Extract the [x, y] coordinate from the center of the cell holding the provided text.  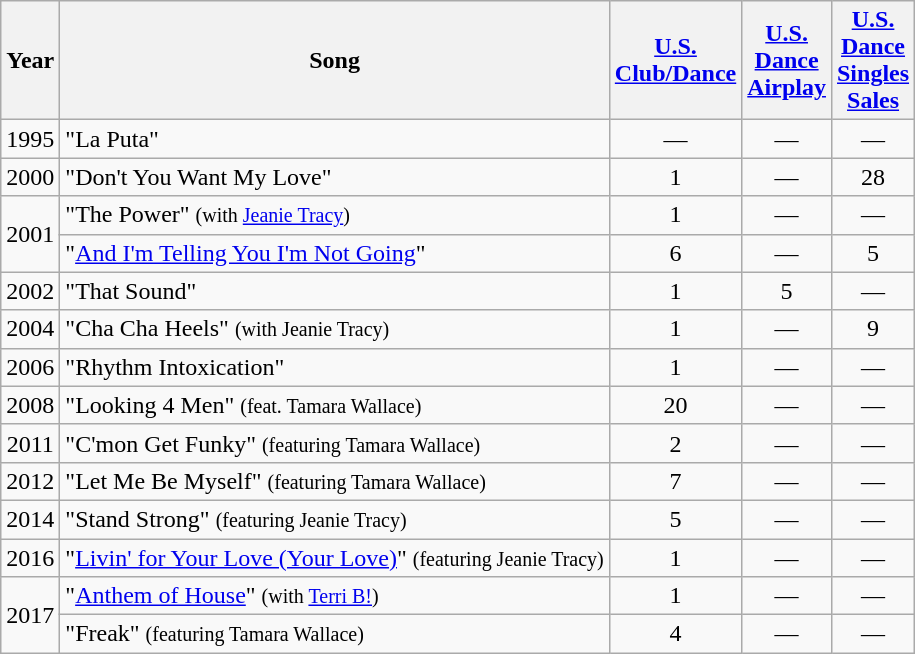
"Rhythm Intoxication" [335, 367]
20 [675, 405]
7 [675, 481]
"Don't You Want My Love" [335, 177]
2016 [30, 557]
"The Power" (with Jeanie Tracy) [335, 215]
U.S. Dance Airplay [787, 60]
"La Puta" [335, 139]
"Freak" (featuring Tamara Wallace) [335, 634]
Song [335, 60]
"And I'm Telling You I'm Not Going" [335, 253]
"Cha Cha Heels" (with Jeanie Tracy) [335, 329]
Year [30, 60]
4 [675, 634]
1995 [30, 139]
2017 [30, 615]
U.S. Club/Dance [675, 60]
"That Sound" [335, 291]
2 [675, 443]
"Anthem of House" (with Terri B!) [335, 596]
2011 [30, 443]
9 [872, 329]
2006 [30, 367]
"Let Me Be Myself" (featuring Tamara Wallace) [335, 481]
2001 [30, 234]
"Stand Strong" (featuring Jeanie Tracy) [335, 519]
"C'mon Get Funky" (featuring Tamara Wallace) [335, 443]
"Looking 4 Men" (feat. Tamara Wallace) [335, 405]
2014 [30, 519]
2000 [30, 177]
"Livin' for Your Love (Your Love)" (featuring Jeanie Tracy) [335, 557]
28 [872, 177]
2002 [30, 291]
2004 [30, 329]
U.S. Dance Singles Sales [872, 60]
2012 [30, 481]
6 [675, 253]
2008 [30, 405]
